Determine the (X, Y) coordinate at the center of the cell enclosing the given text.  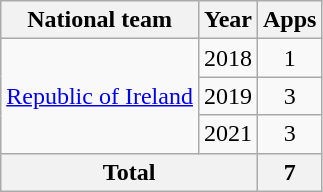
Apps (289, 20)
Total (130, 172)
2021 (228, 134)
1 (289, 58)
2018 (228, 58)
Year (228, 20)
National team (100, 20)
Republic of Ireland (100, 96)
7 (289, 172)
2019 (228, 96)
